Capture the cell that displays the provided text and extract its [x, y] central coordinate. 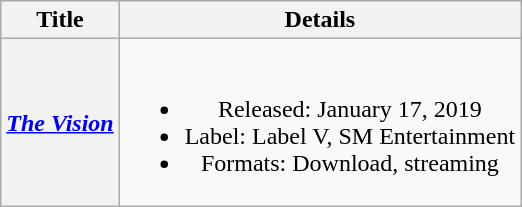
The Vision [60, 122]
Title [60, 20]
Details [320, 20]
Released: January 17, 2019 Label: Label V, SM EntertainmentFormats: Download, streaming [320, 122]
